Capture the cell that displays the provided text and extract its [X, Y] central coordinate. 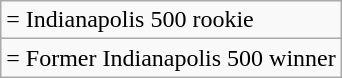
= Former Indianapolis 500 winner [172, 58]
= Indianapolis 500 rookie [172, 20]
